Scan for the cell matching the given text and deliver its [X, Y] coordinate at center. 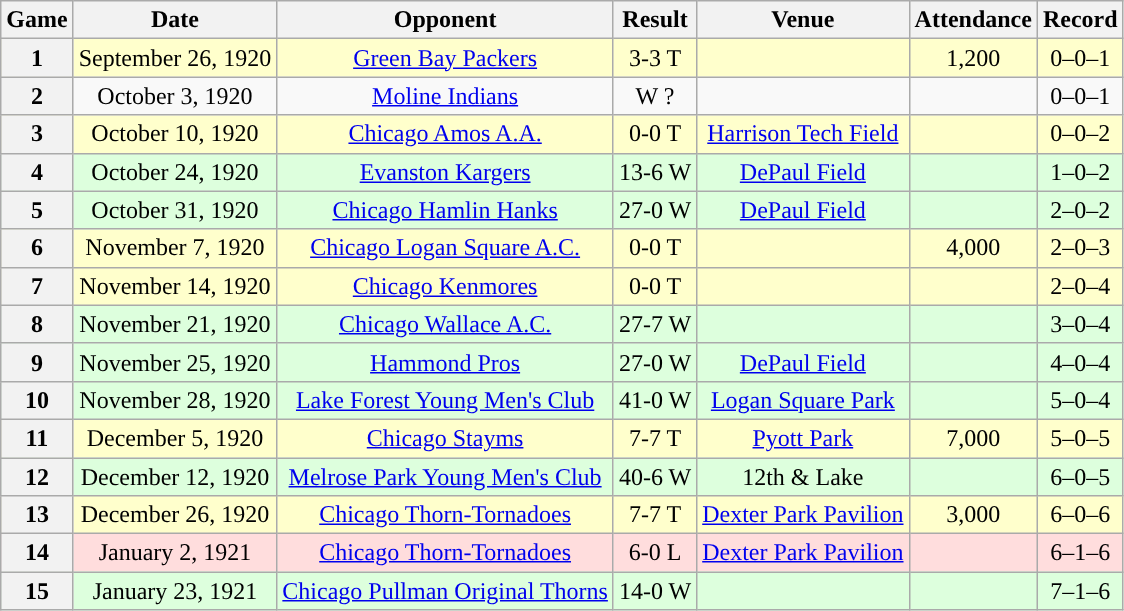
November 25, 1920 [175, 362]
Moline Indians [446, 96]
6-0 L [654, 553]
1–0–2 [1080, 172]
Lake Forest Young Men's Club [446, 400]
14 [37, 553]
December 26, 1920 [175, 515]
14-0 W [654, 591]
November 28, 1920 [175, 400]
2 [37, 96]
4,000 [973, 248]
September 26, 1920 [175, 58]
12 [37, 477]
October 10, 1920 [175, 134]
11 [37, 438]
1 [37, 58]
40-6 W [654, 477]
Evanston Kargers [446, 172]
3-3 T [654, 58]
1,200 [973, 58]
Date [175, 20]
4–0–4 [1080, 362]
13-6 W [654, 172]
3–0–4 [1080, 324]
January 23, 1921 [175, 591]
Opponent [446, 20]
November 21, 1920 [175, 324]
5–0–4 [1080, 400]
Chicago Wallace A.C. [446, 324]
6–0–6 [1080, 515]
October 31, 1920 [175, 210]
7,000 [973, 438]
3,000 [973, 515]
Chicago Pullman Original Thorns [446, 591]
Hammond Pros [446, 362]
3 [37, 134]
Logan Square Park [803, 400]
Chicago Amos A.A. [446, 134]
Record [1080, 20]
5–0–5 [1080, 438]
Melrose Park Young Men's Club [446, 477]
7–1–6 [1080, 591]
2–0–3 [1080, 248]
6–1–6 [1080, 553]
6 [37, 248]
8 [37, 324]
10 [37, 400]
Attendance [973, 20]
W ? [654, 96]
4 [37, 172]
5 [37, 210]
Result [654, 20]
October 24, 1920 [175, 172]
Harrison Tech Field [803, 134]
Venue [803, 20]
6–0–5 [1080, 477]
Game [37, 20]
2–0–2 [1080, 210]
December 5, 1920 [175, 438]
12th & Lake [803, 477]
41-0 W [654, 400]
December 12, 1920 [175, 477]
Chicago Hamlin Hanks [446, 210]
Pyott Park [803, 438]
Green Bay Packers [446, 58]
Chicago Stayms [446, 438]
January 2, 1921 [175, 553]
October 3, 1920 [175, 96]
November 14, 1920 [175, 286]
13 [37, 515]
7 [37, 286]
0–0–2 [1080, 134]
9 [37, 362]
27-7 W [654, 324]
15 [37, 591]
Chicago Logan Square A.C. [446, 248]
November 7, 1920 [175, 248]
Chicago Kenmores [446, 286]
2–0–4 [1080, 286]
